Provide the [x, y] coordinate of the cell's center where the given text is located.  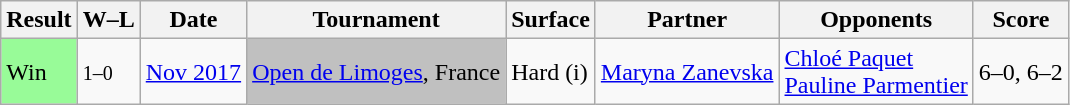
Partner [687, 20]
Tournament [376, 20]
Surface [551, 20]
Maryna Zanevska [687, 72]
Opponents [876, 20]
Chloé Paquet Pauline Parmentier [876, 72]
Nov 2017 [193, 72]
1–0 [108, 72]
Hard (i) [551, 72]
Date [193, 20]
Score [1020, 20]
W–L [108, 20]
Result [39, 20]
6–0, 6–2 [1020, 72]
Open de Limoges, France [376, 72]
Win [39, 72]
